Return (X, Y) of the center of cell containing provided text 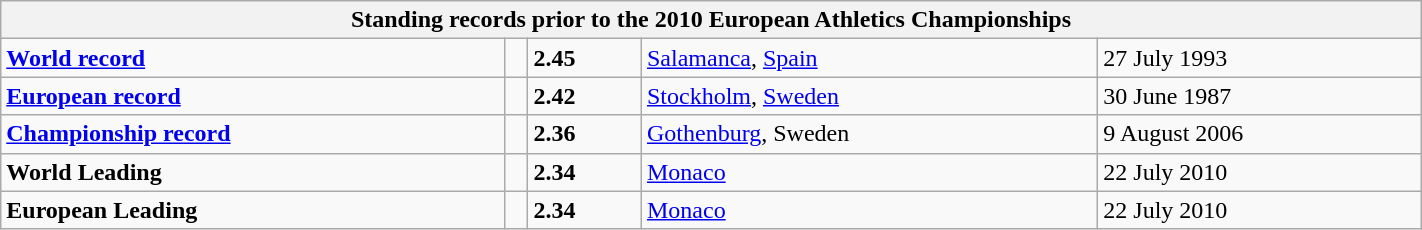
2.36 (585, 134)
European record (253, 96)
2.45 (585, 58)
Stockholm, Sweden (869, 96)
World Leading (253, 172)
Standing records prior to the 2010 European Athletics Championships (711, 20)
European Leading (253, 210)
2.42 (585, 96)
9 August 2006 (1260, 134)
Salamanca, Spain (869, 58)
Gothenburg, Sweden (869, 134)
30 June 1987 (1260, 96)
27 July 1993 (1260, 58)
Championship record (253, 134)
World record (253, 58)
